Scan for the cell matching the given text and deliver its (X, Y) coordinate at center. 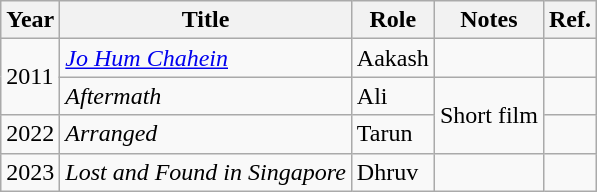
Ali (392, 96)
Role (392, 20)
Title (206, 20)
Year (30, 20)
Short film (488, 115)
Aftermath (206, 96)
Aakash (392, 58)
2011 (30, 77)
Dhruv (392, 172)
2022 (30, 134)
Arranged (206, 134)
2023 (30, 172)
Ref. (570, 20)
Notes (488, 20)
Lost and Found in Singapore (206, 172)
Tarun (392, 134)
Jo Hum Chahein (206, 58)
